Determine the [X, Y] coordinate at the center of the cell enclosing the given text.  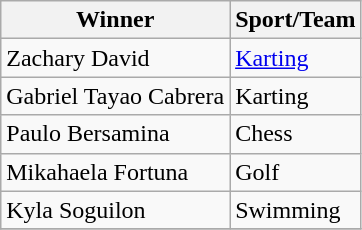
Sport/Team [296, 20]
Winner [116, 20]
Zachary David [116, 58]
Swimming [296, 210]
Paulo Bersamina [116, 134]
Kyla Soguilon [116, 210]
Golf [296, 172]
Chess [296, 134]
Gabriel Tayao Cabrera [116, 96]
Mikahaela Fortuna [116, 172]
